Return [X, Y] of the center of cell containing provided text 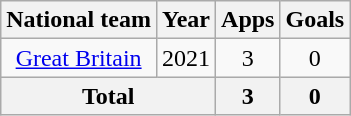
Goals [315, 20]
Great Britain [79, 58]
Year [186, 20]
Apps [248, 20]
Total [108, 96]
National team [79, 20]
2021 [186, 58]
